Return [x, y] of the center of cell containing provided text 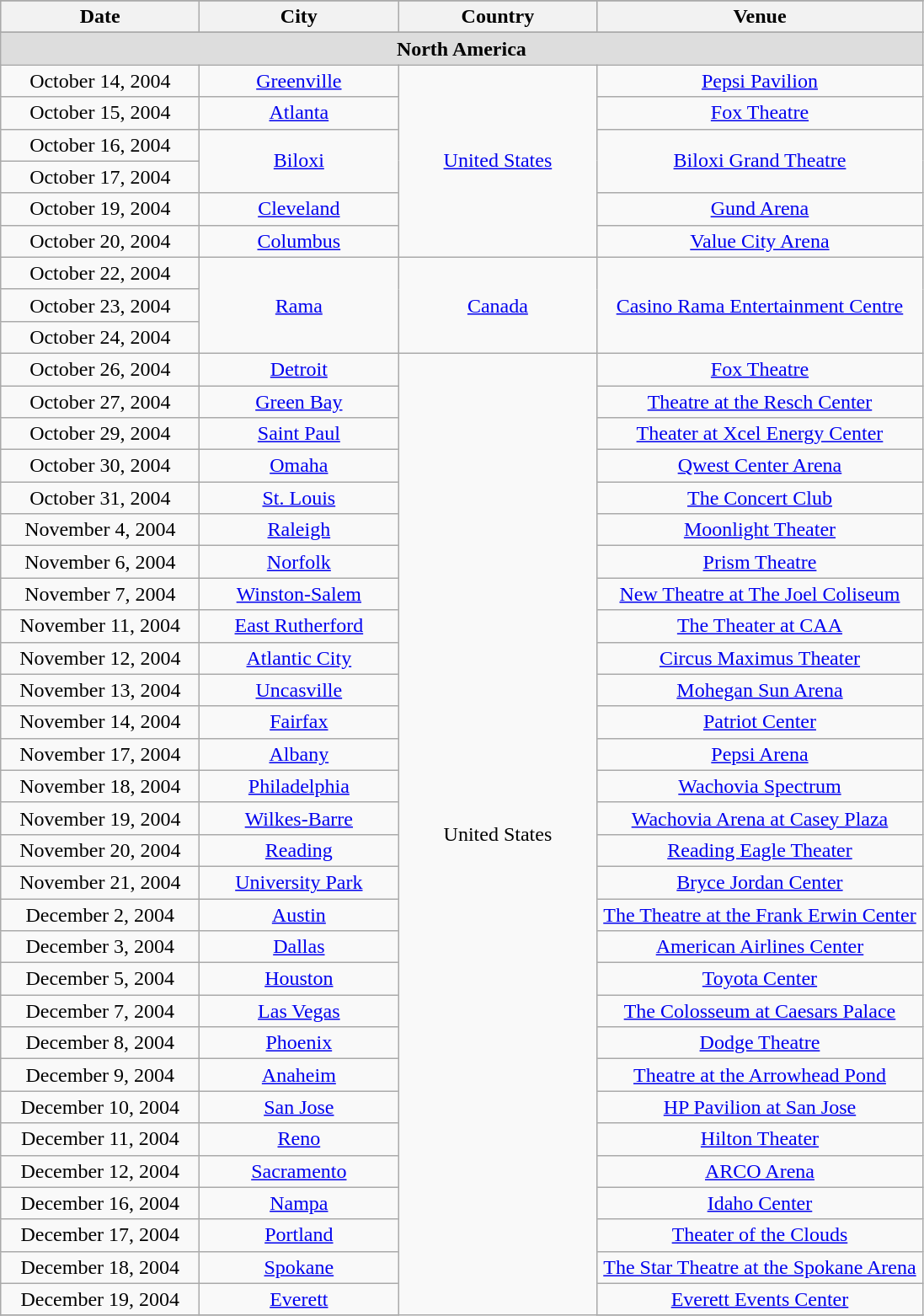
Cleveland [299, 209]
Biloxi Grand Theatre [760, 161]
Raleigh [299, 530]
Reno [299, 1139]
Value City Arena [760, 241]
November 4, 2004 [100, 530]
December 8, 2004 [100, 1043]
American Airlines Center [760, 947]
December 12, 2004 [100, 1171]
Austin [299, 914]
Bryce Jordan Center [760, 882]
The Theater at CAA [760, 626]
November 11, 2004 [100, 626]
Reading [299, 850]
December 16, 2004 [100, 1203]
October 15, 2004 [100, 113]
San Jose [299, 1107]
Mohegan Sun Arena [760, 690]
Anaheim [299, 1075]
Philadelphia [299, 786]
Rama [299, 305]
Winston-Salem [299, 594]
North America [462, 49]
Everett [299, 1299]
Portland [299, 1235]
Dallas [299, 947]
Toyota Center [760, 979]
Casino Rama Entertainment Centre [760, 305]
December 11, 2004 [100, 1139]
Atlantic City [299, 658]
October 24, 2004 [100, 337]
Country [498, 17]
East Rutherford [299, 626]
December 18, 2004 [100, 1267]
Prism Theatre [760, 562]
November 13, 2004 [100, 690]
December 7, 2004 [100, 1011]
Detroit [299, 369]
Wachovia Spectrum [760, 786]
November 12, 2004 [100, 658]
December 2, 2004 [100, 914]
Gund Arena [760, 209]
Nampa [299, 1203]
HP Pavilion at San Jose [760, 1107]
Idaho Center [760, 1203]
Saint Paul [299, 434]
Moonlight Theater [760, 530]
October 26, 2004 [100, 369]
October 14, 2004 [100, 81]
Fairfax [299, 722]
Omaha [299, 466]
Pepsi Arena [760, 754]
Las Vegas [299, 1011]
Wachovia Arena at Casey Plaza [760, 818]
Norfolk [299, 562]
Dodge Theatre [760, 1043]
Theater of the Clouds [760, 1235]
Qwest Center Arena [760, 466]
Albany [299, 754]
October 27, 2004 [100, 402]
November 6, 2004 [100, 562]
Atlanta [299, 113]
Everett Events Center [760, 1299]
October 17, 2004 [100, 177]
Green Bay [299, 402]
Circus Maximus Theater [760, 658]
October 31, 2004 [100, 498]
The Theatre at the Frank Erwin Center [760, 914]
December 10, 2004 [100, 1107]
Hilton Theater [760, 1139]
November 7, 2004 [100, 594]
December 19, 2004 [100, 1299]
Theatre at the Resch Center [760, 402]
The Colosseum at Caesars Palace [760, 1011]
November 20, 2004 [100, 850]
October 19, 2004 [100, 209]
Venue [760, 17]
The Star Theatre at the Spokane Arena [760, 1267]
November 18, 2004 [100, 786]
Houston [299, 979]
Sacramento [299, 1171]
November 17, 2004 [100, 754]
October 20, 2004 [100, 241]
December 9, 2004 [100, 1075]
October 30, 2004 [100, 466]
Pepsi Pavilion [760, 81]
December 5, 2004 [100, 979]
Patriot Center [760, 722]
ARCO Arena [760, 1171]
Canada [498, 305]
November 21, 2004 [100, 882]
October 23, 2004 [100, 305]
City [299, 17]
Date [100, 17]
Biloxi [299, 161]
New Theatre at The Joel Coliseum [760, 594]
Theatre at the Arrowhead Pond [760, 1075]
St. Louis [299, 498]
November 19, 2004 [100, 818]
October 22, 2004 [100, 273]
The Concert Club [760, 498]
Greenville [299, 81]
Phoenix [299, 1043]
Reading Eagle Theater [760, 850]
Spokane [299, 1267]
Uncasville [299, 690]
December 3, 2004 [100, 947]
University Park [299, 882]
November 14, 2004 [100, 722]
October 16, 2004 [100, 145]
Columbus [299, 241]
Wilkes-Barre [299, 818]
Theater at Xcel Energy Center [760, 434]
October 29, 2004 [100, 434]
December 17, 2004 [100, 1235]
